Determine the [x, y] coordinate at the center of the cell enclosing the given text.  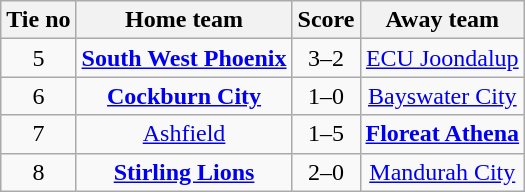
1–5 [326, 134]
Stirling Lions [184, 172]
Ashfield [184, 134]
Cockburn City [184, 96]
Mandurah City [442, 172]
South West Phoenix [184, 58]
3–2 [326, 58]
7 [38, 134]
Score [326, 20]
Home team [184, 20]
ECU Joondalup [442, 58]
8 [38, 172]
2–0 [326, 172]
1–0 [326, 96]
Away team [442, 20]
Bayswater City [442, 96]
Tie no [38, 20]
Floreat Athena [442, 134]
5 [38, 58]
6 [38, 96]
